Determine the (X, Y) coordinate at the center of the cell enclosing the given text.  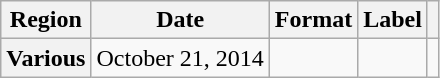
Date (180, 20)
Various (46, 58)
Format (313, 20)
October 21, 2014 (180, 58)
Region (46, 20)
Label (393, 20)
